Return [x, y] of the center of cell containing provided text 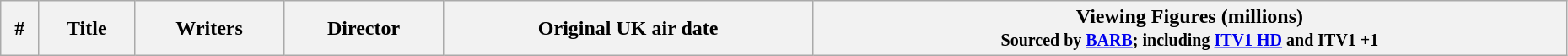
Title [87, 29]
Writers [209, 29]
# [20, 29]
Director [363, 29]
Original UK air date [628, 29]
Viewing Figures (millions) Sourced by BARB; including ITV1 HD and ITV1 +1 [1189, 29]
